For the text-containing cell, return its midpoint in (X, Y) coordinate format. 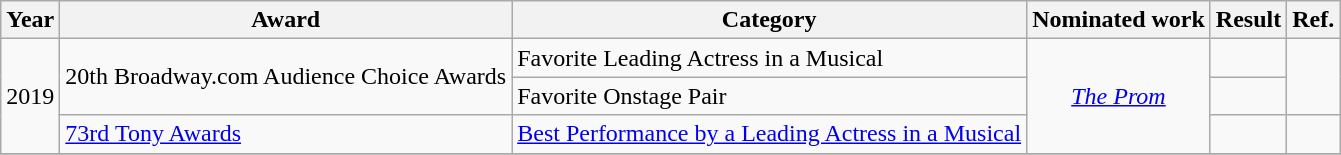
Favorite Onstage Pair (770, 96)
Result (1248, 20)
Year (30, 20)
The Prom (1119, 96)
Category (770, 20)
2019 (30, 96)
Award (286, 20)
20th Broadway.com Audience Choice Awards (286, 77)
73rd Tony Awards (286, 134)
Ref. (1314, 20)
Favorite Leading Actress in a Musical (770, 58)
Nominated work (1119, 20)
Best Performance by a Leading Actress in a Musical (770, 134)
